Output the (X, Y) coordinate of the center of the cell containing the given text.  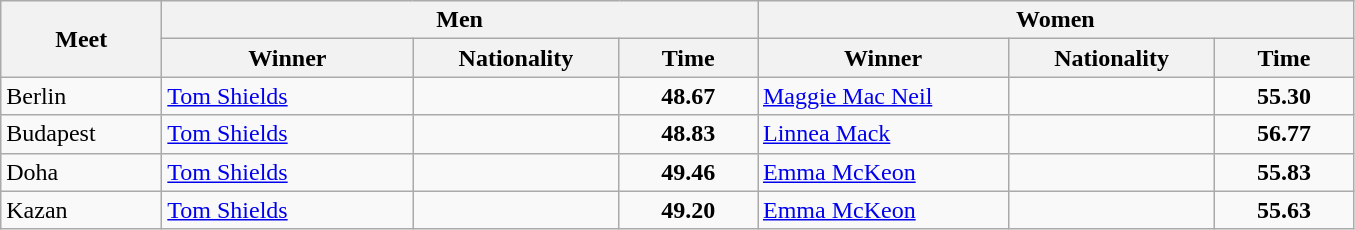
55.63 (1284, 210)
49.46 (688, 172)
49.20 (688, 210)
Women (1056, 20)
55.83 (1284, 172)
Doha (82, 172)
Budapest (82, 134)
Linnea Mack (884, 134)
Men (460, 20)
48.83 (688, 134)
Maggie Mac Neil (884, 96)
48.67 (688, 96)
55.30 (1284, 96)
Kazan (82, 210)
Berlin (82, 96)
56.77 (1284, 134)
Meet (82, 39)
